For the text-containing cell, return its midpoint in [X, Y] coordinate format. 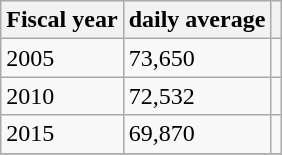
daily average [197, 20]
2005 [62, 58]
69,870 [197, 134]
73,650 [197, 58]
72,532 [197, 96]
2010 [62, 96]
Fiscal year [62, 20]
2015 [62, 134]
